Locate the cell with the specified text and output its [x, y] center coordinate. 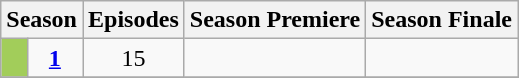
15 [133, 58]
Episodes [133, 20]
Season Finale [442, 20]
Season Premiere [274, 20]
Season [42, 20]
1 [54, 58]
